Identify which cell holds the provided text, then report its (X, Y) central coordinate. 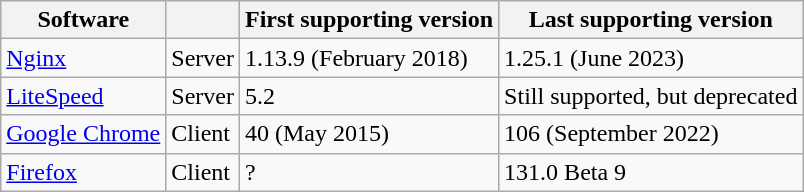
1.25.1 (June 2023) (651, 58)
Google Chrome (84, 134)
LiteSpeed (84, 96)
Still supported, but deprecated (651, 96)
106 (September 2022) (651, 134)
40 (May 2015) (370, 134)
Software (84, 20)
First supporting version (370, 20)
5.2 (370, 96)
1.13.9 (February 2018) (370, 58)
131.0 Beta 9 (651, 172)
? (370, 172)
Last supporting version (651, 20)
Firefox (84, 172)
Nginx (84, 58)
